Return (X, Y) of the center of cell containing provided text 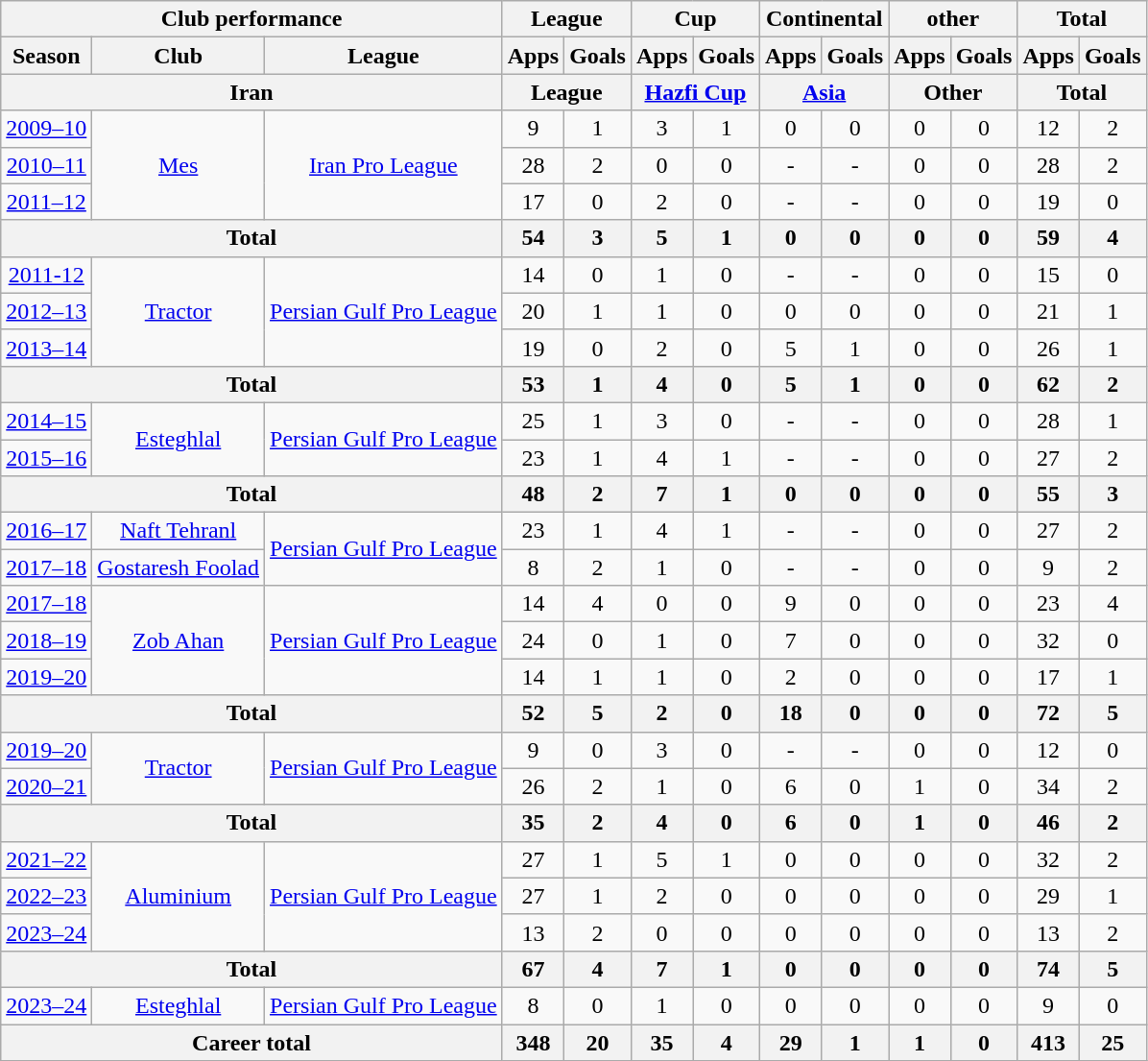
2014–15 (46, 421)
Asia (825, 92)
2009–10 (46, 129)
67 (533, 969)
2020–21 (46, 786)
other (953, 19)
2011-12 (46, 275)
55 (1048, 494)
18 (791, 713)
2011–12 (46, 202)
413 (1048, 1042)
Career total (251, 1042)
Gostaresh Foolad (179, 567)
Continental (825, 19)
Club performance (251, 19)
Zob Ahan (179, 640)
59 (1048, 238)
21 (1048, 311)
Iran (251, 92)
Iran Pro League (384, 165)
Naft Tehranl (179, 531)
2021–22 (46, 859)
52 (533, 713)
24 (533, 640)
Mes (179, 165)
Season (46, 56)
2012–13 (46, 311)
Other (953, 92)
15 (1048, 275)
2018–19 (46, 640)
2013–14 (46, 348)
62 (1048, 384)
2015–16 (46, 458)
72 (1048, 713)
2022–23 (46, 896)
46 (1048, 823)
53 (533, 384)
54 (533, 238)
2010–11 (46, 165)
48 (533, 494)
Hazfi Cup (695, 92)
Aluminium (179, 896)
Cup (695, 19)
34 (1048, 786)
Club (179, 56)
348 (533, 1042)
2016–17 (46, 531)
74 (1048, 969)
